Find where the given text appears and provide that cell's center as [X, Y] coordinate. 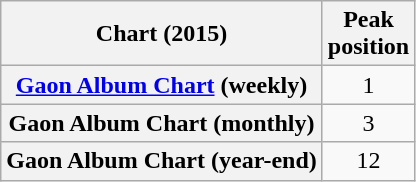
Peakposition [368, 34]
3 [368, 123]
Gaon Album Chart (weekly) [162, 85]
Chart (2015) [162, 34]
Gaon Album Chart (year-end) [162, 161]
Gaon Album Chart (monthly) [162, 123]
1 [368, 85]
12 [368, 161]
